Output the [X, Y] coordinate of the center of the cell containing the given text.  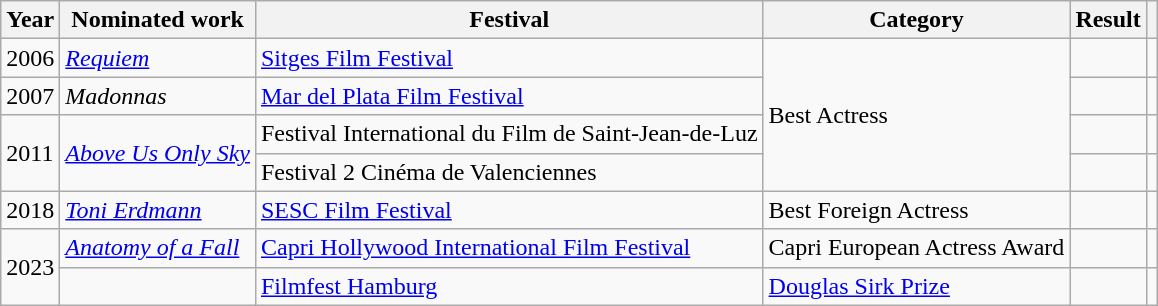
Requiem [158, 58]
2006 [30, 58]
Best Foreign Actress [916, 210]
Year [30, 20]
Madonnas [158, 96]
Festival 2 Cinéma de Valenciennes [509, 172]
Best Actress [916, 115]
Douglas Sirk Prize [916, 286]
Festival [509, 20]
2007 [30, 96]
Above Us Only Sky [158, 153]
Mar del Plata Film Festival [509, 96]
Festival International du Film de Saint-Jean-de-Luz [509, 134]
Sitges Film Festival [509, 58]
Filmfest Hamburg [509, 286]
2023 [30, 267]
SESC Film Festival [509, 210]
Capri European Actress Award [916, 248]
Anatomy of a Fall [158, 248]
Nominated work [158, 20]
Result [1108, 20]
2018 [30, 210]
Toni Erdmann [158, 210]
Capri Hollywood International Film Festival [509, 248]
2011 [30, 153]
Category [916, 20]
